Capture the cell that displays the provided text and extract its [x, y] central coordinate. 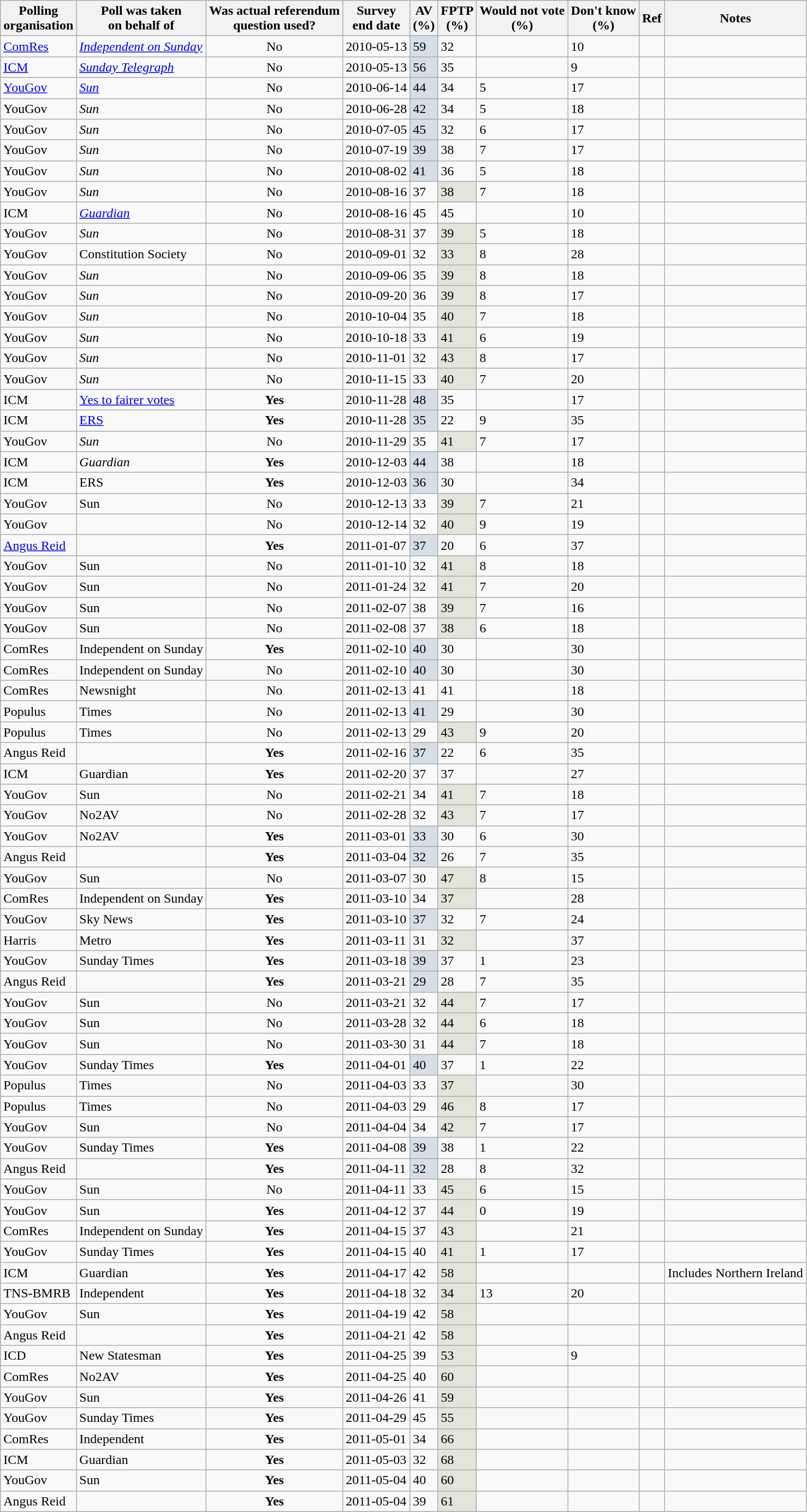
2011-02-28 [377, 815]
2011-05-03 [377, 1460]
2011-04-04 [377, 1127]
56 [424, 67]
2010-06-14 [377, 88]
46 [458, 1106]
2011-03-07 [377, 877]
Poll was takenon behalf of [141, 19]
2010-06-28 [377, 109]
2010-09-20 [377, 296]
Includes Northern Ireland [735, 1273]
26 [458, 857]
2011-02-21 [377, 794]
13 [522, 1294]
2010-11-29 [377, 441]
2010-08-02 [377, 171]
2010-07-05 [377, 129]
Don't know(%) [603, 19]
2011-01-07 [377, 545]
2011-01-24 [377, 586]
Would not vote(%) [522, 19]
2010-10-18 [377, 337]
2010-11-01 [377, 358]
2011-05-01 [377, 1439]
2011-03-28 [377, 1023]
FPTP(%) [458, 19]
2011-04-17 [377, 1273]
48 [424, 400]
2011-04-21 [377, 1335]
61 [458, 1501]
2011-02-20 [377, 774]
ICD [38, 1356]
2010-12-13 [377, 503]
Was actual referendumquestion used? [275, 19]
2011-04-08 [377, 1148]
2011-02-08 [377, 628]
0 [522, 1210]
2011-02-07 [377, 608]
2011-04-12 [377, 1210]
2011-04-19 [377, 1314]
Constitution Society [141, 254]
Surveyend date [377, 19]
Yes to fairer votes [141, 400]
2010-09-06 [377, 275]
47 [458, 877]
New Statesman [141, 1356]
2011-03-04 [377, 857]
68 [458, 1460]
Notes [735, 19]
2010-11-15 [377, 379]
2011-03-01 [377, 836]
2011-04-01 [377, 1065]
2010-09-01 [377, 254]
2011-03-30 [377, 1044]
2011-03-11 [377, 940]
Sky News [141, 919]
2010-10-04 [377, 317]
AV(%) [424, 19]
Sunday Telegraph [141, 67]
Ref [652, 19]
27 [603, 774]
2011-04-29 [377, 1418]
Pollingorganisation [38, 19]
Newsnight [141, 691]
2011-01-10 [377, 566]
2011-04-18 [377, 1294]
23 [603, 961]
2010-12-14 [377, 524]
Metro [141, 940]
TNS-BMRB [38, 1294]
55 [458, 1418]
2010-08-31 [377, 233]
66 [458, 1439]
2010-07-19 [377, 150]
2011-03-18 [377, 961]
Harris [38, 940]
53 [458, 1356]
16 [603, 608]
2011-02-16 [377, 753]
24 [603, 919]
2011-04-26 [377, 1397]
